Search for the cell housing the specified text and yield its (X, Y) center coordinate. 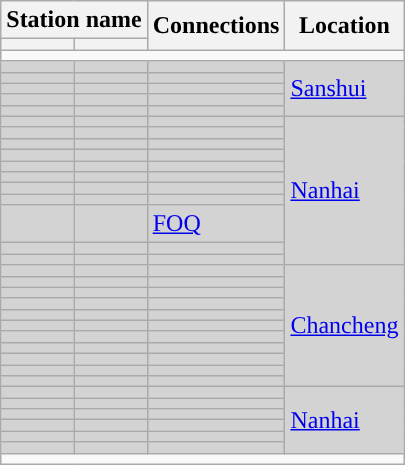
FOQ (216, 224)
Sanshui (344, 88)
Connections (216, 26)
Location (344, 26)
Chancheng (344, 326)
Station name (74, 20)
